Find where the given text appears and provide that cell's center as [x, y] coordinate. 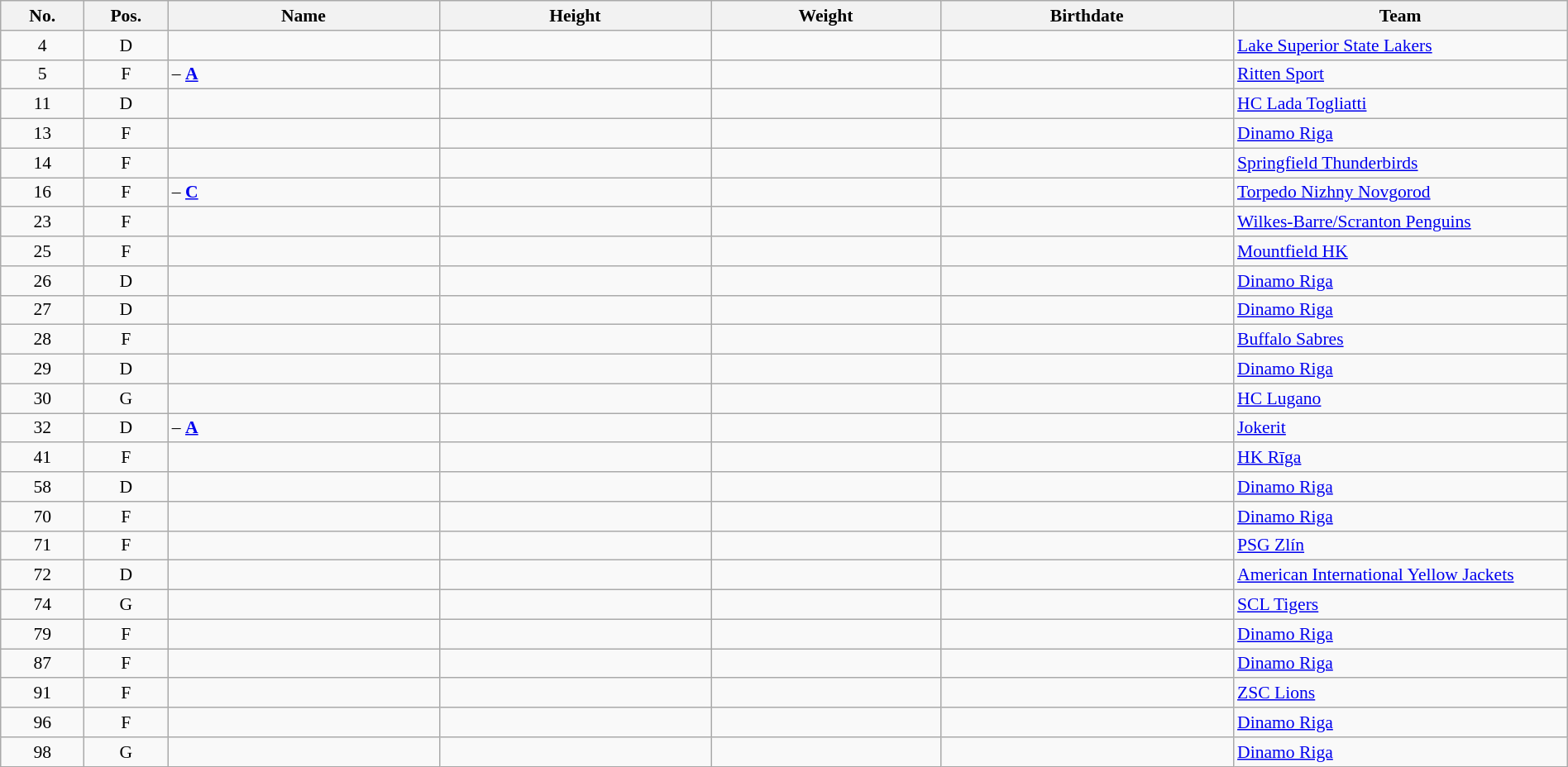
4 [43, 45]
HC Lugano [1400, 398]
– C [304, 193]
Buffalo Sabres [1400, 340]
Jokerit [1400, 428]
96 [43, 722]
American International Yellow Jackets [1400, 575]
91 [43, 693]
Wilkes-Barre/Scranton Penguins [1400, 222]
HK Rīga [1400, 458]
87 [43, 664]
14 [43, 163]
28 [43, 340]
Ritten Sport [1400, 74]
Torpedo Nizhny Novgorod [1400, 193]
23 [43, 222]
13 [43, 134]
26 [43, 281]
SCL Tigers [1400, 605]
Birthdate [1087, 16]
HC Lada Togliatti [1400, 104]
Lake Superior State Lakers [1400, 45]
72 [43, 575]
No. [43, 16]
Weight [826, 16]
27 [43, 310]
71 [43, 545]
30 [43, 398]
29 [43, 369]
5 [43, 74]
58 [43, 487]
Mountfield HK [1400, 251]
79 [43, 634]
98 [43, 752]
Height [575, 16]
74 [43, 605]
Team [1400, 16]
ZSC Lions [1400, 693]
11 [43, 104]
Springfield Thunderbirds [1400, 163]
16 [43, 193]
Pos. [126, 16]
Name [304, 16]
25 [43, 251]
70 [43, 517]
PSG Zlín [1400, 545]
32 [43, 428]
41 [43, 458]
